Pinpoint the cell where the given text exists, returning its (X, Y) midpoint coordinate. 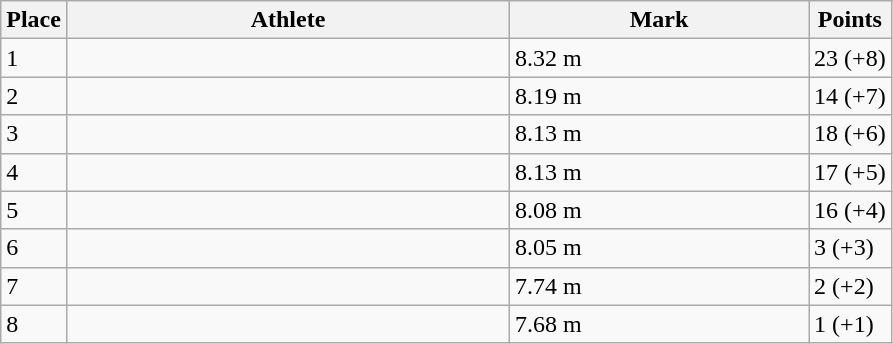
5 (34, 210)
7 (34, 286)
6 (34, 248)
8.08 m (660, 210)
2 (+2) (850, 286)
17 (+5) (850, 172)
Points (850, 20)
8.19 m (660, 96)
16 (+4) (850, 210)
8.05 m (660, 248)
1 (+1) (850, 324)
18 (+6) (850, 134)
Place (34, 20)
3 (34, 134)
3 (+3) (850, 248)
14 (+7) (850, 96)
Mark (660, 20)
Athlete (288, 20)
7.68 m (660, 324)
2 (34, 96)
4 (34, 172)
23 (+8) (850, 58)
8.32 m (660, 58)
1 (34, 58)
8 (34, 324)
7.74 m (660, 286)
